Search for the cell housing the specified text and yield its (X, Y) center coordinate. 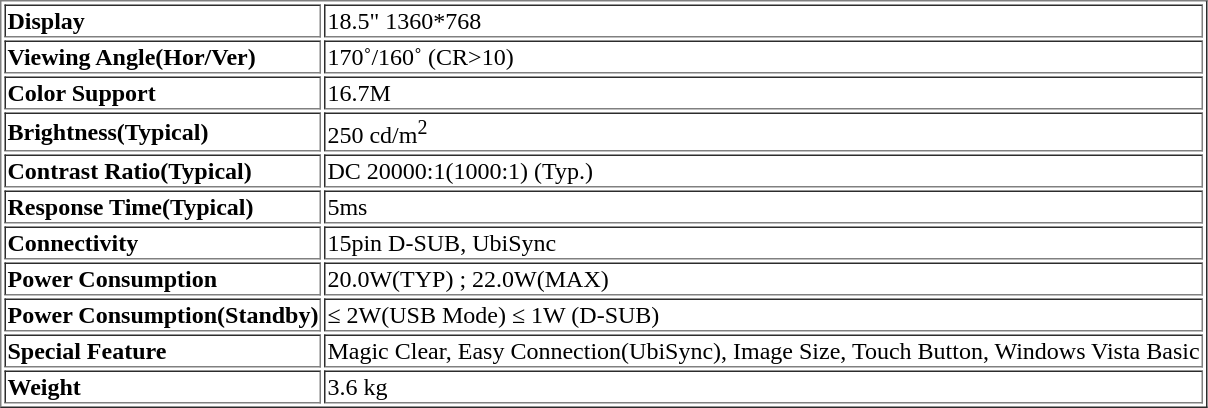
Contrast Ratio(Typical) (162, 172)
250 cd/m2 (763, 132)
≤ 2W(USB Mode) ≤ 1W (D-SUB) (763, 316)
Power Consumption(Standby) (162, 316)
20.0W(TYP) ; 22.0W(MAX) (763, 280)
Magic Clear, Easy Connection(UbiSync), Image Size, Touch Button, Windows Vista Basic (763, 352)
DC 20000:1(1000:1) (Typ.) (763, 172)
15pin D-SUB, UbiSync (763, 244)
Color Support (162, 92)
Viewing Angle(Hor/Ver) (162, 56)
Special Feature (162, 352)
Response Time(Typical) (162, 208)
5ms (763, 208)
Power Consumption (162, 280)
Display (162, 20)
Connectivity (162, 244)
18.5" 1360*768 (763, 20)
Weight (162, 388)
170˚/160˚ (CR>10) (763, 56)
16.7M (763, 92)
Brightness(Typical) (162, 132)
3.6 kg (763, 388)
